Extract the [X, Y] coordinate from the center of the cell holding the provided text.  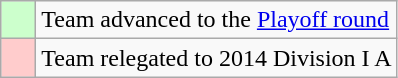
Team advanced to the Playoff round [216, 20]
Team relegated to 2014 Division I A [216, 58]
